For the text-containing cell, return its midpoint in [x, y] coordinate format. 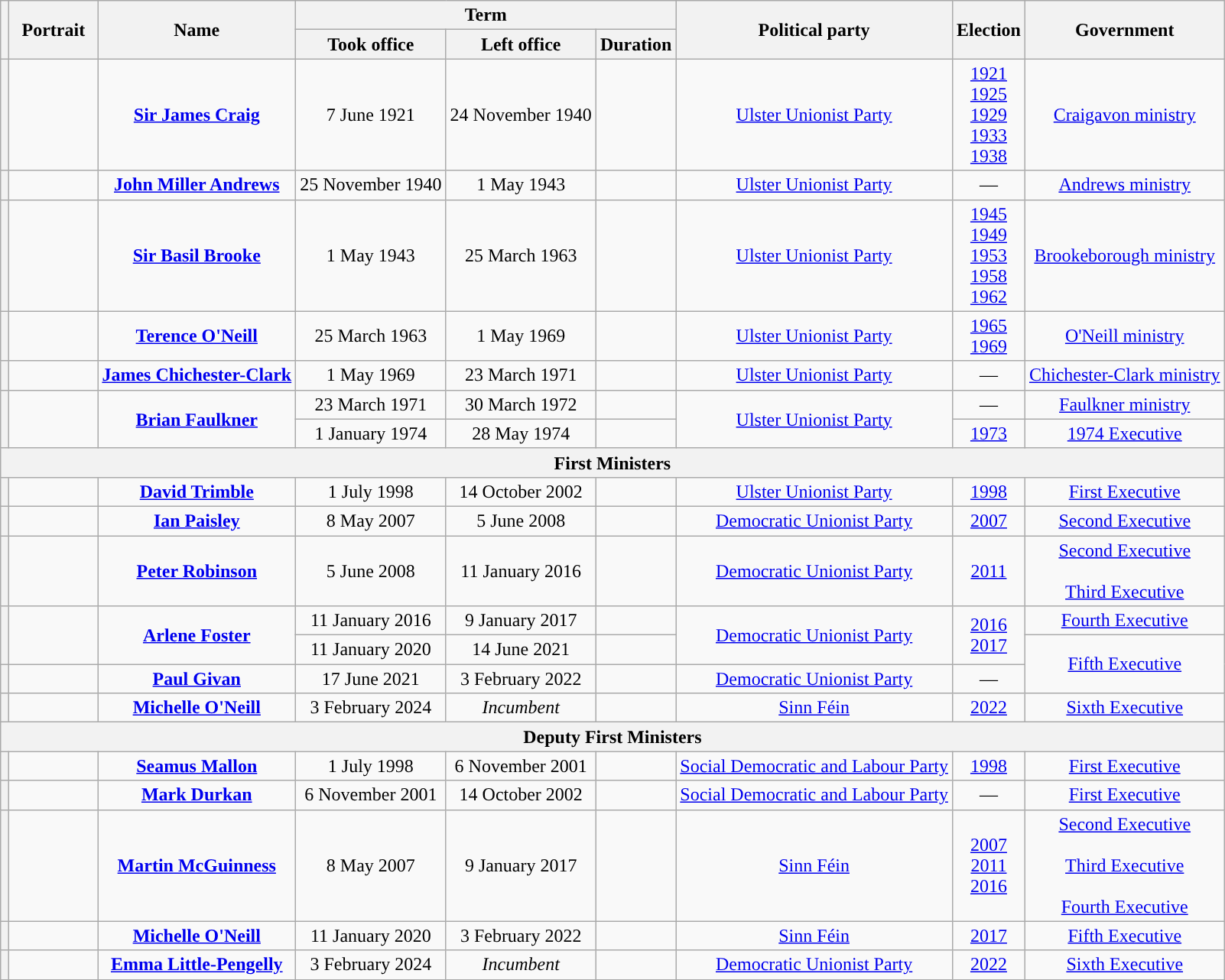
19211925192919331938 [988, 115]
Martin McGuinness [197, 865]
Election [988, 30]
14 June 2021 [521, 650]
Second Executive [1124, 521]
1974 Executive [1124, 433]
Duration [635, 44]
Peter Robinson [197, 570]
Took office [371, 44]
Left office [521, 44]
Terence O'Neill [197, 336]
Term [486, 15]
Seamus Mallon [197, 766]
19651969 [988, 336]
2007 [988, 521]
Name [197, 30]
O'Neill ministry [1124, 336]
25 November 1940 [371, 185]
Mark Durkan [197, 795]
19451949195319581962 [988, 255]
Faulkner ministry [1124, 404]
Brookeborough ministry [1124, 255]
2017 [988, 936]
Fourth Executive [1124, 621]
James Chichester-Clark [197, 375]
Ian Paisley [197, 521]
Craigavon ministry [1124, 115]
Deputy First Ministers [612, 737]
Sir James Craig [197, 115]
Sir Basil Brooke [197, 255]
7 June 1921 [371, 115]
200720112016 [988, 865]
Chichester-Clark ministry [1124, 375]
Paul Givan [197, 679]
Emma Little-Pengelly [197, 965]
28 May 1974 [521, 433]
1 January 1974 [371, 433]
Political party [814, 30]
Second ExecutiveThird Executive [1124, 570]
24 November 1940 [521, 115]
17 June 2021 [371, 679]
Government [1124, 30]
Arlene Foster [197, 635]
Brian Faulkner [197, 419]
Andrews ministry [1124, 185]
Portrait [54, 30]
30 March 1972 [521, 404]
Second ExecutiveThird ExecutiveFourth Executive [1124, 865]
David Trimble [197, 492]
2011 [988, 570]
John Miller Andrews [197, 185]
1973 [988, 433]
20162017 [988, 635]
First Ministers [612, 462]
